Extract the (x, y) coordinate from the center of the cell holding the provided text.  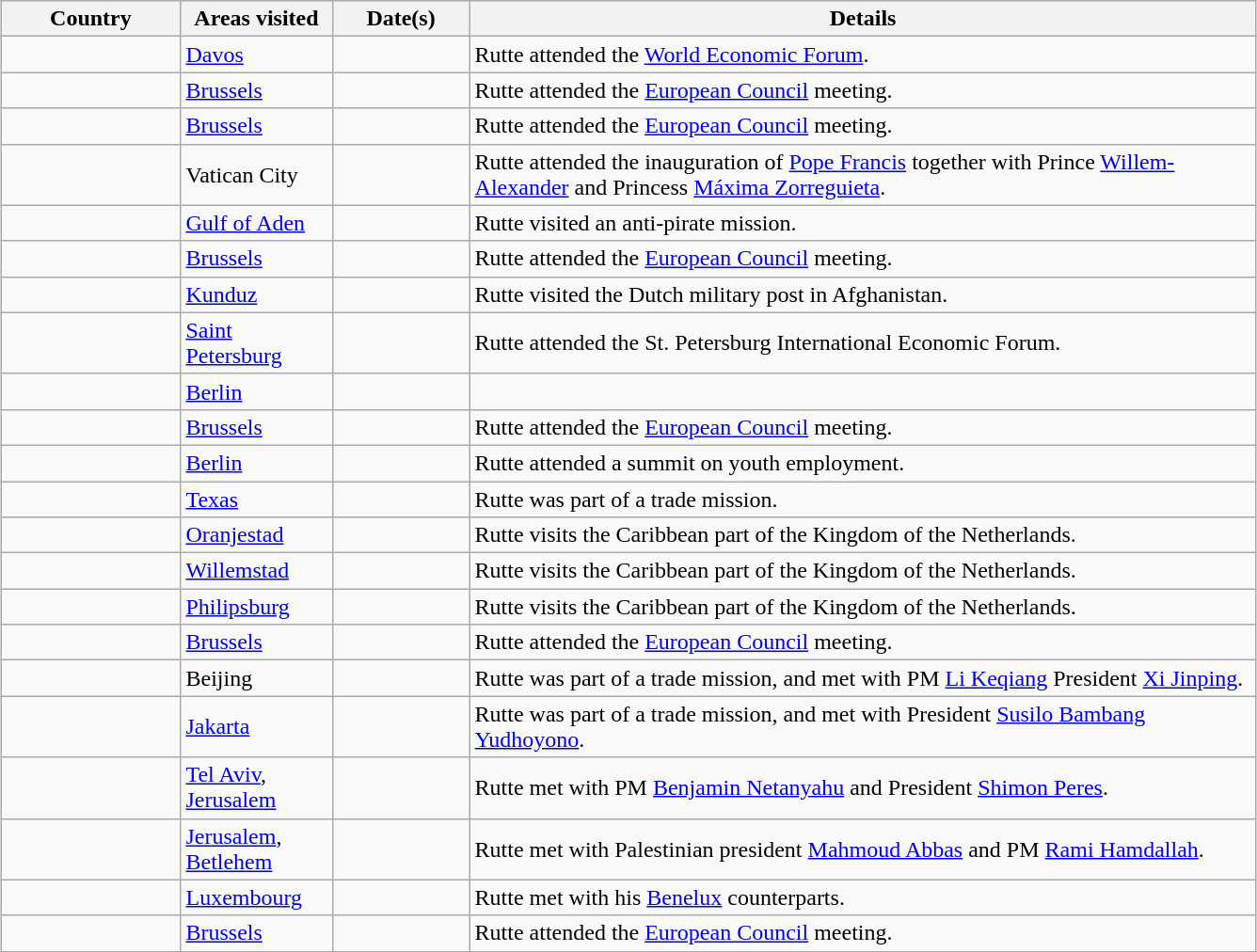
Rutte attended the inauguration of Pope Francis together with Prince Willem-Alexander and Princess Máxima Zorreguieta. (863, 175)
Details (863, 19)
Rutte was part of a trade mission, and met with PM Li Keqiang President Xi Jinping. (863, 678)
Rutte was part of a trade mission. (863, 500)
Texas (256, 500)
Philipsburg (256, 607)
Beijing (256, 678)
Rutte was part of a trade mission, and met with President Susilo Bambang Yudhoyono. (863, 726)
Davos (256, 55)
Saint Petersburg (256, 342)
Willemstad (256, 571)
Vatican City (256, 175)
Tel Aviv, Jerusalem (256, 788)
Date(s) (401, 19)
Rutte attended the World Economic Forum. (863, 55)
Rutte visited the Dutch military post in Afghanistan. (863, 294)
Jakarta (256, 726)
Luxembourg (256, 897)
Rutte attended the St. Petersburg International Economic Forum. (863, 342)
Rutte visited an anti-pirate mission. (863, 223)
Gulf of Aden (256, 223)
Oranjestad (256, 535)
Rutte attended a summit on youth employment. (863, 463)
Country (90, 19)
Rutte met with PM Benjamin Netanyahu and President Shimon Peres. (863, 788)
Rutte met with his Benelux counterparts. (863, 897)
Kunduz (256, 294)
Jerusalem, Betlehem (256, 849)
Areas visited (256, 19)
Rutte met with Palestinian president Mahmoud Abbas and PM Rami Hamdallah. (863, 849)
